Provide the (x, y) coordinate of the cell's center where the given text is located.  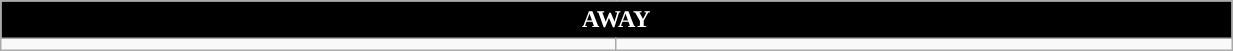
AWAY (616, 20)
